From the cell containing the given text, extract its center point as (X, Y) coordinate. 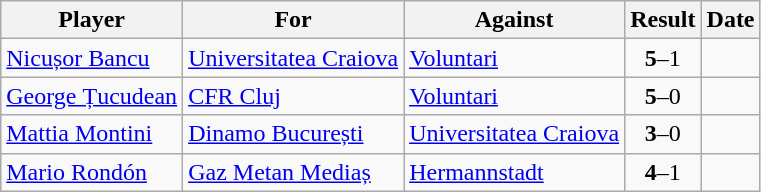
5–0 (663, 96)
Date (730, 20)
Mattia Montini (92, 134)
4–1 (663, 172)
Hermannstadt (514, 172)
Result (663, 20)
Gaz Metan Mediaș (294, 172)
Against (514, 20)
5–1 (663, 58)
CFR Cluj (294, 96)
Mario Rondón (92, 172)
3–0 (663, 134)
For (294, 20)
George Țucudean (92, 96)
Nicușor Bancu (92, 58)
Player (92, 20)
Dinamo București (294, 134)
